Return the (x, y) coordinate for the center point of the cell that contains the specified text.  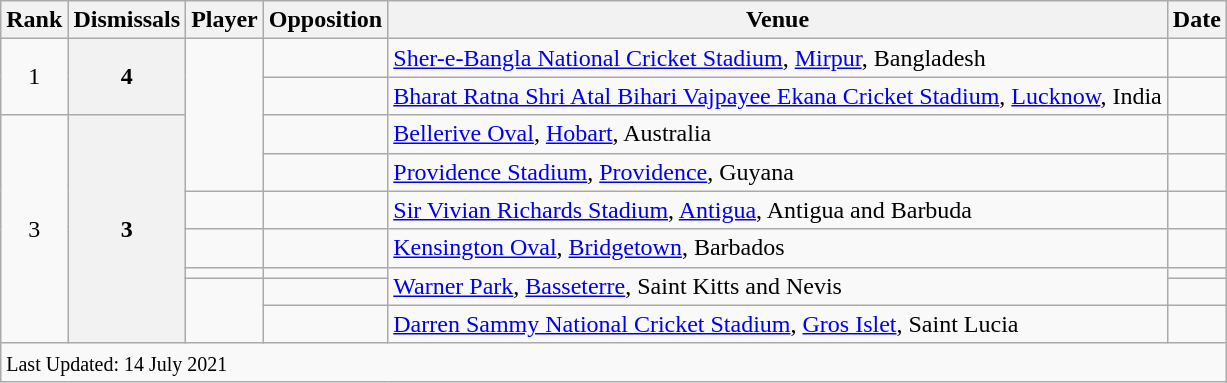
Sir Vivian Richards Stadium, Antigua, Antigua and Barbuda (778, 210)
Venue (778, 20)
Player (225, 20)
Warner Park, Basseterre, Saint Kitts and Nevis (778, 286)
Last Updated: 14 July 2021 (614, 362)
Date (1196, 20)
4 (127, 77)
Sher-e-Bangla National Cricket Stadium, Mirpur, Bangladesh (778, 58)
Rank (34, 20)
Bharat Ratna Shri Atal Bihari Vajpayee Ekana Cricket Stadium, Lucknow, India (778, 96)
Bellerive Oval, Hobart, Australia (778, 134)
Opposition (325, 20)
Providence Stadium, Providence, Guyana (778, 172)
Dismissals (127, 20)
Darren Sammy National Cricket Stadium, Gros Islet, Saint Lucia (778, 324)
Kensington Oval, Bridgetown, Barbados (778, 248)
1 (34, 77)
